From the cell containing the given text, extract its center point as (x, y) coordinate. 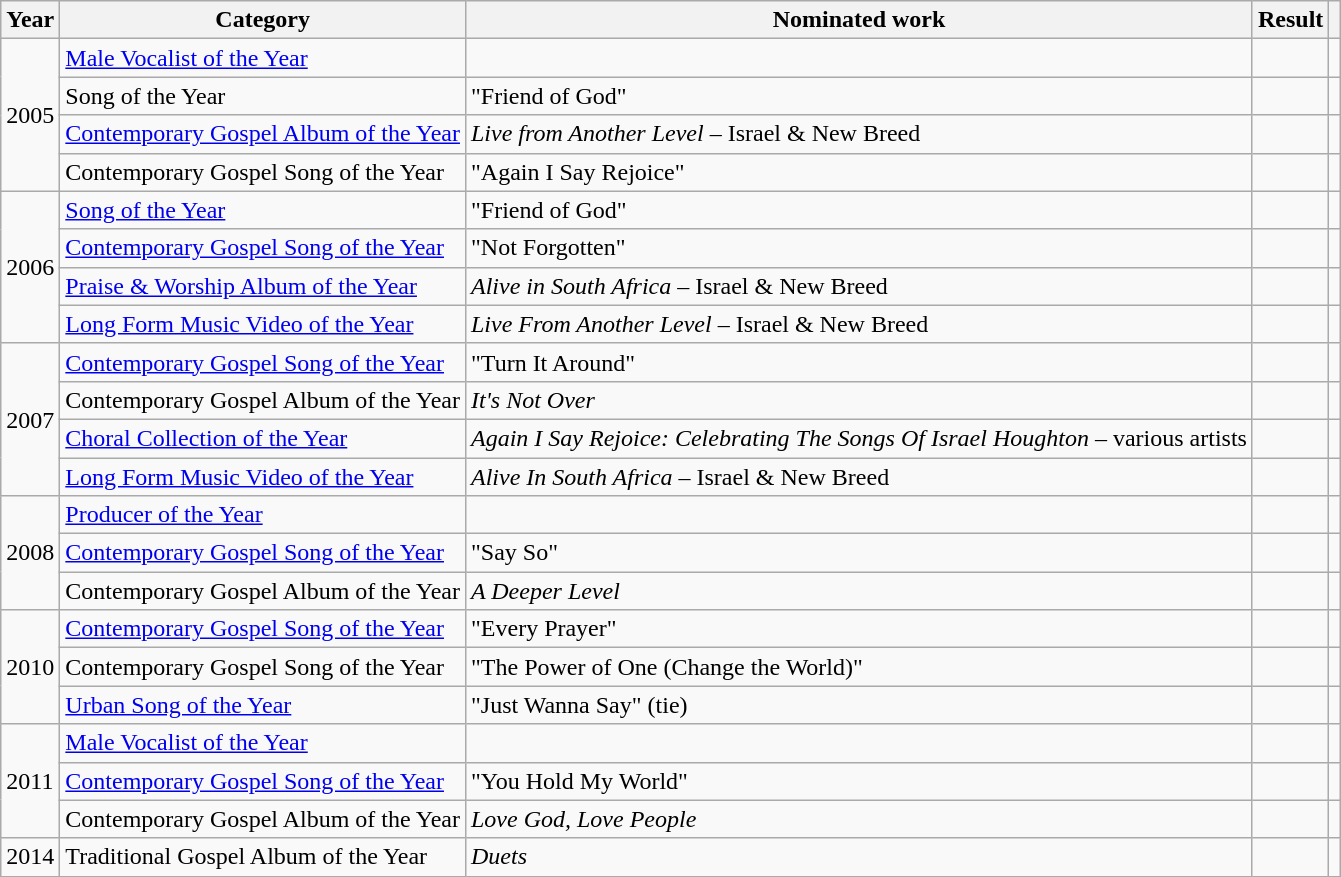
"Say So" (858, 553)
Live From Another Level – Israel & New Breed (858, 324)
It's Not Over (858, 400)
2007 (30, 419)
Again I Say Rejoice: Celebrating The Songs Of Israel Houghton – various artists (858, 438)
Category (263, 20)
"Again I Say Rejoice" (858, 172)
Love God, Love People (858, 819)
Year (30, 20)
2010 (30, 667)
2006 (30, 267)
Alive in South Africa – Israel & New Breed (858, 286)
"Turn It Around" (858, 362)
Live from Another Level – Israel & New Breed (858, 134)
"Every Prayer" (858, 629)
Result (1290, 20)
"You Hold My World" (858, 781)
Choral Collection of the Year (263, 438)
2011 (30, 781)
Duets (858, 857)
2014 (30, 857)
Praise & Worship Album of the Year (263, 286)
Alive In South Africa – Israel & New Breed (858, 477)
"Not Forgotten" (858, 248)
A Deeper Level (858, 591)
"Just Wanna Say" (tie) (858, 705)
Producer of the Year (263, 515)
Traditional Gospel Album of the Year (263, 857)
2008 (30, 553)
Nominated work (858, 20)
Urban Song of the Year (263, 705)
2005 (30, 115)
"The Power of One (Change the World)" (858, 667)
